Detect which cell encompasses the target text, then output its (X, Y) center coordinate. 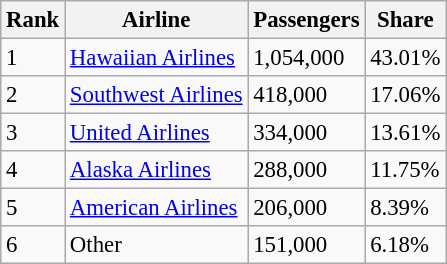
288,000 (306, 170)
11.75% (406, 170)
206,000 (306, 208)
1 (33, 58)
43.01% (406, 58)
Passengers (306, 20)
Alaska Airlines (156, 170)
5 (33, 208)
6 (33, 245)
Rank (33, 20)
151,000 (306, 245)
American Airlines (156, 208)
Airline (156, 20)
3 (33, 133)
Hawaiian Airlines (156, 58)
6.18% (406, 245)
United Airlines (156, 133)
Other (156, 245)
13.61% (406, 133)
334,000 (306, 133)
4 (33, 170)
418,000 (306, 95)
Southwest Airlines (156, 95)
8.39% (406, 208)
1,054,000 (306, 58)
17.06% (406, 95)
Share (406, 20)
2 (33, 95)
